Detect which cell encompasses the target text, then output its [x, y] center coordinate. 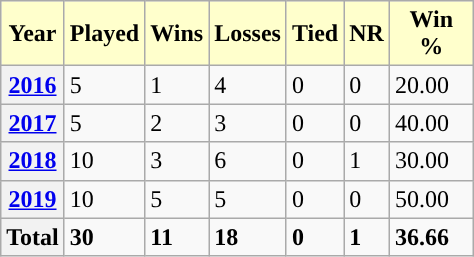
Wins [177, 34]
2017 [33, 123]
18 [248, 237]
Tied [314, 34]
4 [248, 85]
Win % [431, 34]
Year [33, 34]
2019 [33, 199]
NR [367, 34]
36.66 [431, 237]
2 [177, 123]
2016 [33, 85]
Total [33, 237]
2018 [33, 161]
50.00 [431, 199]
Played [104, 34]
30 [104, 237]
40.00 [431, 123]
Losses [248, 34]
11 [177, 237]
30.00 [431, 161]
6 [248, 161]
20.00 [431, 85]
